Scan for the cell matching the given text and deliver its [X, Y] coordinate at center. 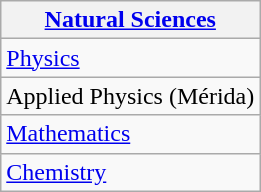
Applied Physics (Mérida) [130, 96]
Natural Sciences [130, 20]
Physics [130, 58]
Mathematics [130, 134]
Chemistry [130, 172]
